Find where the given text appears and provide that cell's center as (X, Y) coordinate. 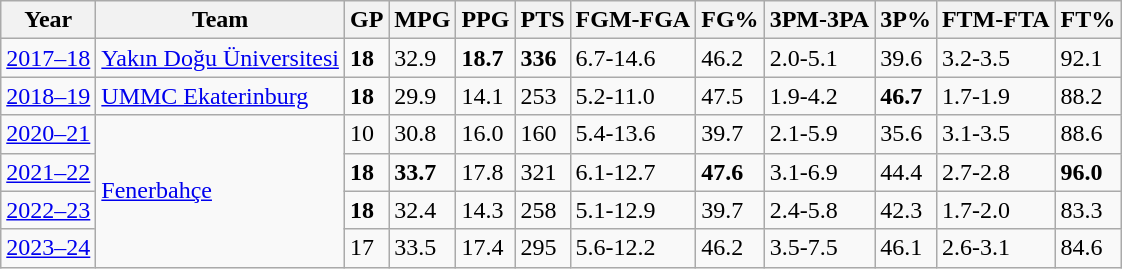
33.5 (422, 248)
33.7 (422, 172)
10 (366, 134)
17 (366, 248)
46.7 (906, 96)
18.7 (486, 58)
3.5-7.5 (820, 248)
3P% (906, 20)
Yakın Doğu Üniversitesi (220, 58)
5.2-11.0 (633, 96)
295 (542, 248)
35.6 (906, 134)
16.0 (486, 134)
14.1 (486, 96)
PTS (542, 20)
3PM-3PA (820, 20)
1.7-1.9 (996, 96)
47.6 (730, 172)
5.6-12.2 (633, 248)
84.6 (1088, 248)
88.2 (1088, 96)
2.0-5.1 (820, 58)
46.1 (906, 248)
Fenerbahçe (220, 191)
32.9 (422, 58)
29.9 (422, 96)
47.5 (730, 96)
17.4 (486, 248)
2018–19 (48, 96)
FTM-FTA (996, 20)
39.6 (906, 58)
44.4 (906, 172)
2.7-2.8 (996, 172)
MPG (422, 20)
14.3 (486, 210)
5.4-13.6 (633, 134)
2020–21 (48, 134)
6.7-14.6 (633, 58)
2.1-5.9 (820, 134)
253 (542, 96)
42.3 (906, 210)
2.6-3.1 (996, 248)
96.0 (1088, 172)
88.6 (1088, 134)
2023–24 (48, 248)
1.9-4.2 (820, 96)
FG% (730, 20)
321 (542, 172)
92.1 (1088, 58)
1.7-2.0 (996, 210)
Year (48, 20)
160 (542, 134)
UMMC Ekaterinburg (220, 96)
258 (542, 210)
83.3 (1088, 210)
32.4 (422, 210)
PPG (486, 20)
3.2-3.5 (996, 58)
GP (366, 20)
FT% (1088, 20)
FGM-FGA (633, 20)
6.1-12.7 (633, 172)
2021–22 (48, 172)
17.8 (486, 172)
3.1-6.9 (820, 172)
3.1-3.5 (996, 134)
336 (542, 58)
2017–18 (48, 58)
2.4-5.8 (820, 210)
30.8 (422, 134)
Team (220, 20)
5.1-12.9 (633, 210)
2022–23 (48, 210)
